Return (x, y) of the center of cell containing provided text 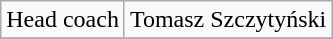
Head coach (63, 20)
Tomasz Szczytyński (228, 20)
